Find where the given text appears and provide that cell's center as [X, Y] coordinate. 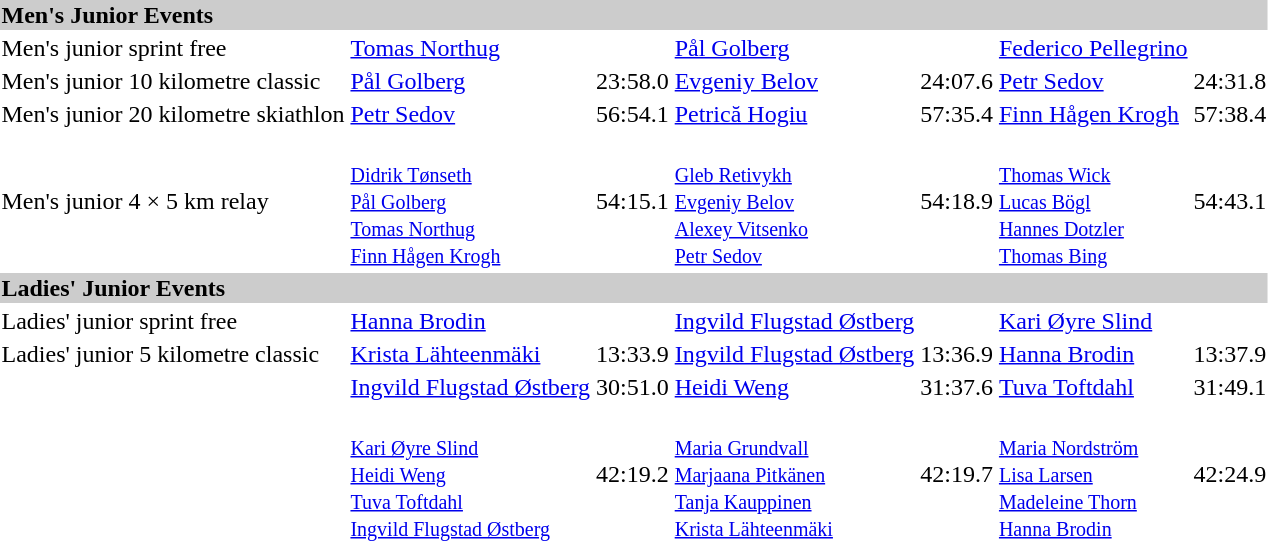
24:31.8 [1230, 81]
Tomas Northug [470, 48]
Petrică Hogiu [794, 114]
54:18.9 [957, 201]
Thomas WickLucas BöglHannes DotzlerThomas Bing [1093, 201]
13:36.9 [957, 354]
Men's junior 10 kilometre classic [173, 81]
31:37.6 [957, 387]
Men's junior 20 kilometre skiathlon [173, 114]
13:37.9 [1230, 354]
Ladies' Junior Events [634, 288]
57:38.4 [1230, 114]
Ladies' junior 5 kilometre classic [173, 354]
24:07.6 [957, 81]
Men's junior 4 × 5 km relay [173, 201]
56:54.1 [633, 114]
Men's Junior Events [634, 15]
Didrik TønsethPål GolbergTomas NorthugFinn Hågen Krogh [470, 201]
Ladies' junior sprint free [173, 321]
Evgeniy Belov [794, 81]
54:43.1 [1230, 201]
23:58.0 [633, 81]
57:35.4 [957, 114]
Finn Hågen Krogh [1093, 114]
Gleb RetivykhEvgeniy BelovAlexey VitsenkoPetr Sedov [794, 201]
30:51.0 [633, 387]
Krista Lähteenmäki [470, 354]
Kari Øyre Slind [1093, 321]
Federico Pellegrino [1093, 48]
Men's junior sprint free [173, 48]
31:49.1 [1230, 387]
Tuva Toftdahl [1093, 387]
54:15.1 [633, 201]
Heidi Weng [794, 387]
13:33.9 [633, 354]
